Extract the (x, y) coordinate from the center of the cell holding the provided text.  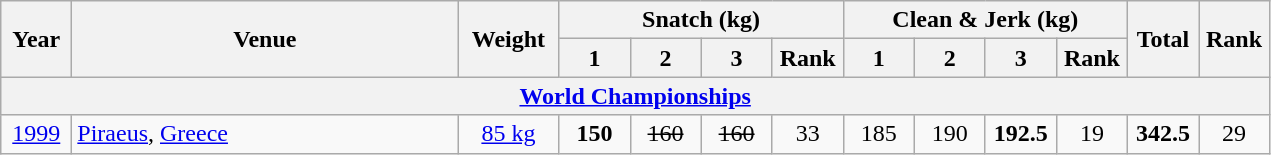
190 (950, 134)
1999 (36, 134)
World Championships (636, 96)
Year (36, 39)
150 (594, 134)
33 (808, 134)
Weight (508, 39)
192.5 (1020, 134)
342.5 (1162, 134)
Snatch (kg) (701, 20)
19 (1092, 134)
Clean & Jerk (kg) (985, 20)
Venue (265, 39)
Total (1162, 39)
85 kg (508, 134)
185 (878, 134)
Piraeus, Greece (265, 134)
29 (1234, 134)
